Scan for the cell matching the given text and deliver its (X, Y) coordinate at center. 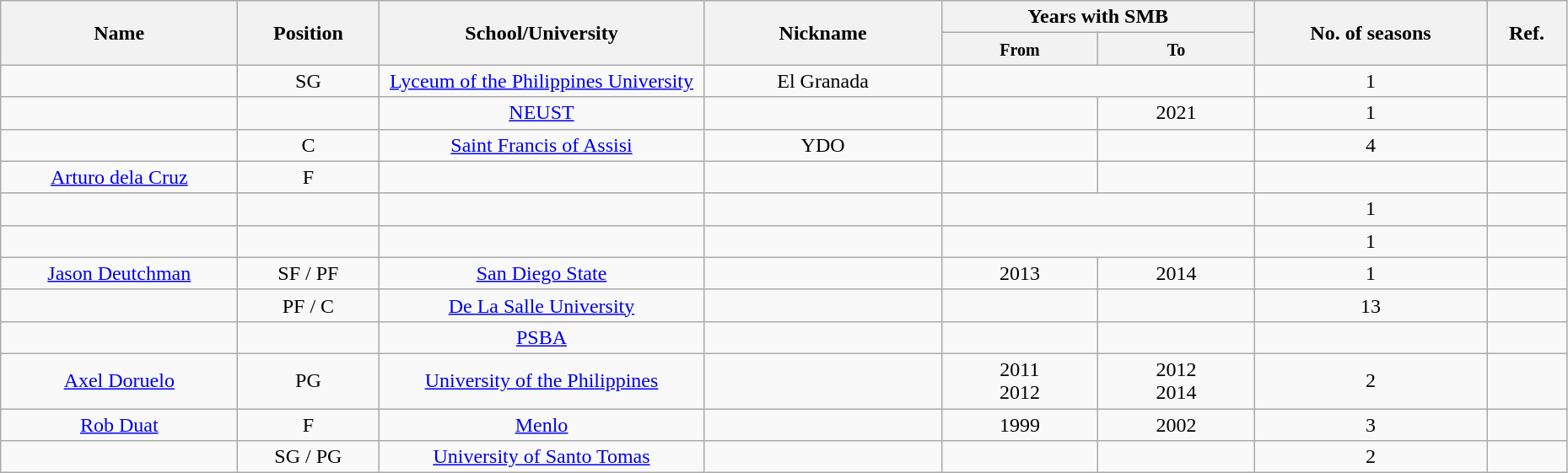
C (309, 145)
2014 (1177, 273)
PG (309, 381)
4 (1370, 145)
University of the Philippines (542, 381)
No. of seasons (1370, 33)
SF / PF (309, 273)
Rob Duat (120, 424)
2013 (1020, 273)
To (1177, 49)
University of Santo Tomas (542, 457)
PF / C (309, 305)
NEUST (542, 113)
Menlo (542, 424)
El Granada (823, 81)
Position (309, 33)
3 (1370, 424)
SG / PG (309, 457)
De La Salle University (542, 305)
13 (1370, 305)
2002 (1177, 424)
Axel Doruelo (120, 381)
Saint Francis of Assisi (542, 145)
PSBA (542, 337)
20122014 (1177, 381)
Arturo dela Cruz (120, 177)
YDO (823, 145)
Nickname (823, 33)
Years with SMB (1098, 17)
From (1020, 49)
2021 (1177, 113)
Jason Deutchman (120, 273)
San Diego State (542, 273)
1999 (1020, 424)
Name (120, 33)
Lyceum of the Philippines University (542, 81)
School/University (542, 33)
Ref. (1527, 33)
SG (309, 81)
20112012 (1020, 381)
